From the cell containing the given text, extract its center point as (x, y) coordinate. 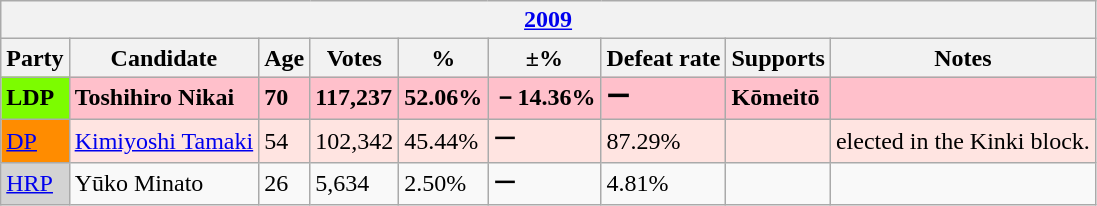
45.44% (444, 140)
2.50% (444, 184)
HRP (35, 184)
Votes (354, 58)
Defeat rate (664, 58)
26 (284, 184)
54 (284, 140)
Toshihiro Nikai (164, 98)
52.06% (444, 98)
Party (35, 58)
Supports (778, 58)
－14.36% (544, 98)
117,237 (354, 98)
elected in the Kinki block. (962, 140)
70 (284, 98)
Yūko Minato (164, 184)
Kōmeitō (778, 98)
% (444, 58)
Candidate (164, 58)
±% (544, 58)
Kimiyoshi Tamaki (164, 140)
4.81% (664, 184)
LDP (35, 98)
87.29% (664, 140)
DP (35, 140)
5,634 (354, 184)
Age (284, 58)
Notes (962, 58)
102,342 (354, 140)
2009 (548, 20)
